Determine the (x, y) coordinate at the center of the cell enclosing the given text.  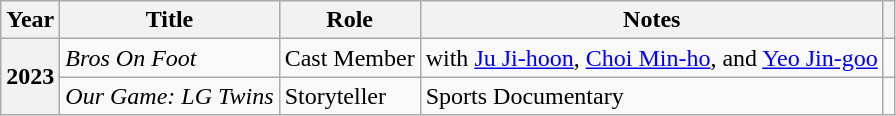
Cast Member (350, 58)
Sports Documentary (652, 96)
Bros On Foot (170, 58)
2023 (30, 77)
Storyteller (350, 96)
Title (170, 20)
Year (30, 20)
Notes (652, 20)
Role (350, 20)
Our Game: LG Twins (170, 96)
with Ju Ji-hoon, Choi Min-ho, and Yeo Jin-goo (652, 58)
